Capture the cell that displays the provided text and extract its (X, Y) central coordinate. 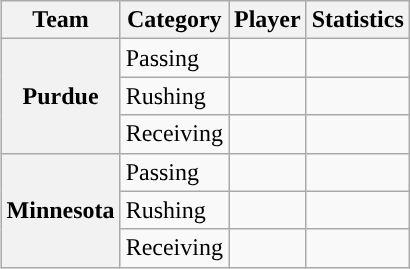
Statistics (358, 20)
Team (60, 20)
Category (174, 20)
Minnesota (60, 210)
Purdue (60, 96)
Player (267, 20)
